Locate the cell with the specified text and output its [X, Y] center coordinate. 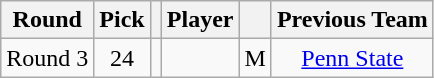
Previous Team [352, 20]
Round [48, 20]
Pick [122, 20]
Penn State [352, 58]
Round 3 [48, 58]
24 [122, 58]
M [255, 58]
Player [200, 20]
